Capture the cell that displays the provided text and extract its (x, y) central coordinate. 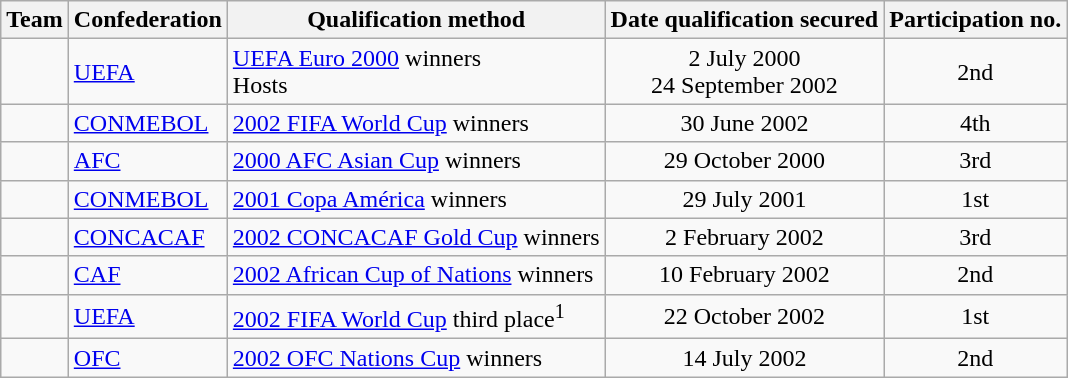
Team (35, 20)
2002 African Cup of Nations winners (416, 275)
Qualification method (416, 20)
2002 FIFA World Cup third place1 (416, 316)
CONCACAF (148, 237)
AFC (148, 161)
29 July 2001 (744, 199)
2002 FIFA World Cup winners (416, 123)
OFC (148, 358)
2000 AFC Asian Cup winners (416, 161)
2001 Copa América winners (416, 199)
10 February 2002 (744, 275)
30 June 2002 (744, 123)
2 July 200024 September 2002 (744, 72)
2002 OFC Nations Cup winners (416, 358)
2 February 2002 (744, 237)
Participation no. (976, 20)
29 October 2000 (744, 161)
2002 CONCACAF Gold Cup winners (416, 237)
CAF (148, 275)
22 October 2002 (744, 316)
4th (976, 123)
14 July 2002 (744, 358)
Confederation (148, 20)
Date qualification secured (744, 20)
UEFA Euro 2000 winnersHosts (416, 72)
